Find where the given text appears and provide that cell's center as [X, Y] coordinate. 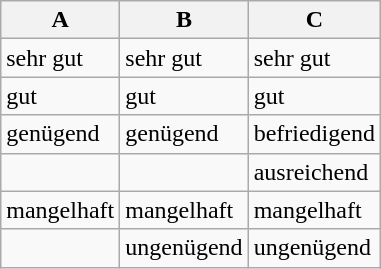
C [314, 20]
befriedigend [314, 134]
ausreichend [314, 172]
B [184, 20]
A [60, 20]
